Capture the cell that displays the provided text and extract its (X, Y) central coordinate. 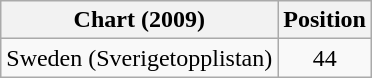
Sweden (Sverigetopplistan) (140, 58)
Chart (2009) (140, 20)
44 (325, 58)
Position (325, 20)
